Pinpoint the cell where the given text exists, returning its [x, y] midpoint coordinate. 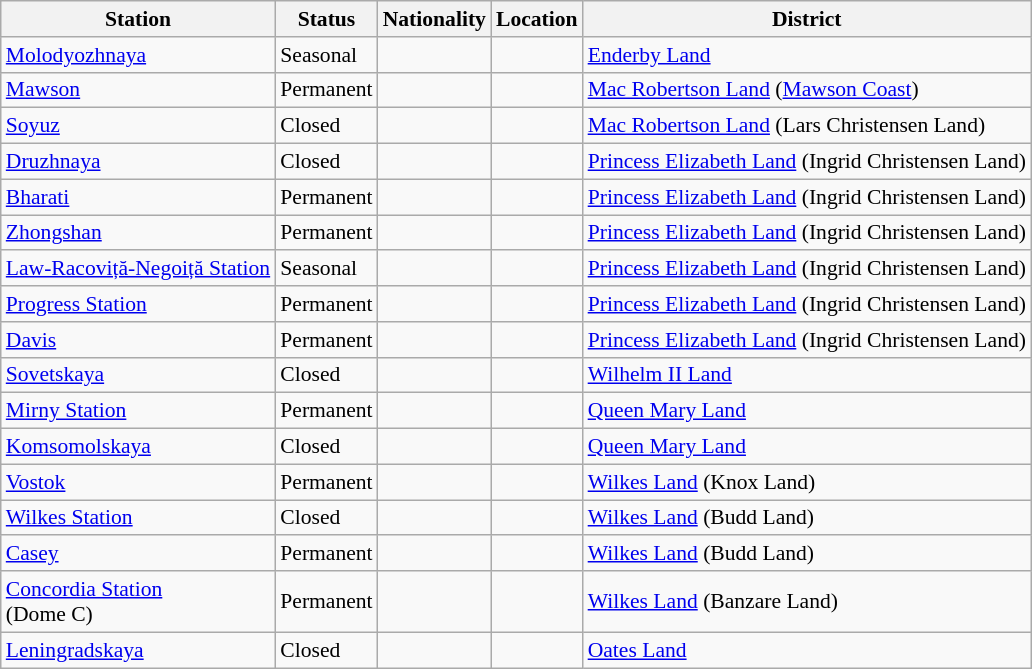
Komsomolskaya [138, 447]
Location [537, 19]
Davis [138, 340]
Wilhelm II Land [807, 375]
Mirny Station [138, 411]
Nationality [434, 19]
Soyuz [138, 126]
Enderby Land [807, 55]
Bharati [138, 197]
Zhongshan [138, 233]
Wilkes Land (Banzare Land) [807, 602]
Mawson [138, 90]
Sovetskaya [138, 375]
Casey [138, 554]
Status [326, 19]
Mac Robertson Land (Lars Christensen Land) [807, 126]
Concordia Station(Dome C) [138, 602]
Station [138, 19]
Leningradskaya [138, 650]
Druzhnaya [138, 162]
Wilkes Land (Knox Land) [807, 482]
Oates Land [807, 650]
Progress Station [138, 304]
Law-Racoviță-Negoiță Station [138, 269]
Vostok [138, 482]
Mac Robertson Land (Mawson Coast) [807, 90]
Molodyozhnaya [138, 55]
District [807, 19]
Wilkes Station [138, 518]
